Identify which cell holds the provided text, then report its [X, Y] central coordinate. 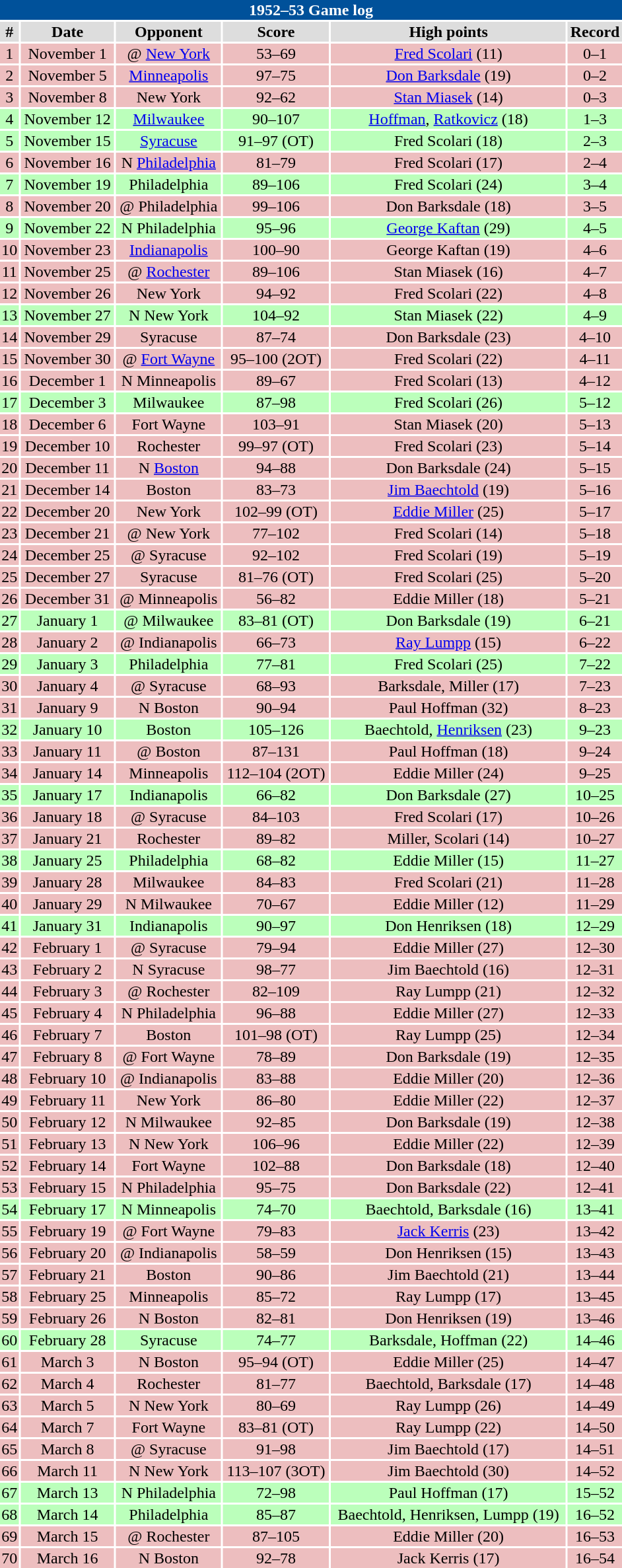
5–21 [595, 599]
February 10 [67, 1078]
January 25 [67, 860]
Don Barksdale (27) [448, 795]
10–25 [595, 795]
58 [9, 1296]
12–35 [595, 1057]
9–24 [595, 751]
38 [9, 860]
30 [9, 686]
23 [9, 533]
74–70 [276, 1209]
February 25 [67, 1296]
66–73 [276, 642]
14 [9, 337]
94–92 [276, 293]
90–97 [276, 926]
79–94 [276, 948]
25 [9, 577]
Fred Scolari (21) [448, 882]
16–52 [595, 1514]
86–80 [276, 1100]
Paul Hoffman (32) [448, 708]
4–10 [595, 337]
December 31 [67, 599]
February 2 [67, 969]
90–94 [276, 708]
105–126 [276, 729]
8–23 [595, 708]
36 [9, 817]
44 [9, 991]
17 [9, 402]
January 29 [67, 904]
18 [9, 424]
68–82 [276, 860]
Ray Lumpp (21) [448, 991]
November 22 [67, 228]
47 [9, 1057]
January 11 [67, 751]
8 [9, 206]
5–13 [595, 424]
57 [9, 1275]
March 13 [67, 1493]
39 [9, 882]
97–75 [276, 75]
Jack Kerris (17) [448, 1558]
November 27 [67, 315]
Fred Scolari (13) [448, 381]
96–88 [276, 1013]
George Kaftan (19) [448, 250]
March 16 [67, 1558]
1–3 [595, 119]
56–82 [276, 599]
4–8 [595, 293]
66 [9, 1471]
81–79 [276, 163]
February 4 [67, 1013]
@ Milwaukee [169, 620]
43 [9, 969]
February 7 [67, 1035]
Don Barksdale (24) [448, 468]
November 19 [67, 184]
85–87 [276, 1514]
40 [9, 904]
11–28 [595, 882]
Fred Scolari (14) [448, 533]
Fred Scolari (19) [448, 555]
December 27 [67, 577]
85–72 [276, 1296]
2–3 [595, 141]
106–96 [276, 1144]
February 1 [67, 948]
George Kaftan (29) [448, 228]
January 14 [67, 773]
14–47 [595, 1362]
Stan Miasek (20) [448, 424]
March 3 [67, 1362]
Jim Baechtold (19) [448, 490]
90–86 [276, 1275]
Baechtold, Henriksen (23) [448, 729]
November 20 [67, 206]
53–69 [276, 54]
Jim Baechtold (16) [448, 969]
102–88 [276, 1166]
December 20 [67, 511]
62 [9, 1384]
December 1 [67, 381]
Ray Lumpp (15) [448, 642]
10 [9, 250]
10–27 [595, 839]
9–23 [595, 729]
69 [9, 1536]
Hoffman, Ratkovicz (18) [448, 119]
Opponent [169, 32]
83–73 [276, 490]
November 15 [67, 141]
61 [9, 1362]
Ray Lumpp (26) [448, 1405]
Don Barksdale (23) [448, 337]
7–23 [595, 686]
Miller, Scolari (14) [448, 839]
89–67 [276, 381]
January 4 [67, 686]
January 31 [67, 926]
5–20 [595, 577]
Ray Lumpp (25) [448, 1035]
15–52 [595, 1493]
November 16 [67, 163]
4–7 [595, 272]
February 3 [67, 991]
77–81 [276, 664]
87–98 [276, 402]
5 [9, 141]
49 [9, 1100]
5–12 [595, 402]
60 [9, 1340]
Date [67, 32]
55 [9, 1231]
Eddie Miller (12) [448, 904]
95–100 (2OT) [276, 359]
12–31 [595, 969]
February 26 [67, 1318]
March 5 [67, 1405]
28 [9, 642]
March 15 [67, 1536]
9 [9, 228]
103–91 [276, 424]
14–50 [595, 1427]
December 6 [67, 424]
102–99 (OT) [276, 511]
Score [276, 32]
13–43 [595, 1253]
82–109 [276, 991]
11–29 [595, 904]
12–41 [595, 1187]
16–53 [595, 1536]
November 1 [67, 54]
94–88 [276, 468]
5–19 [595, 555]
12–37 [595, 1100]
95–75 [276, 1187]
7–22 [595, 664]
12–36 [595, 1078]
13–46 [595, 1318]
12–34 [595, 1035]
Paul Hoffman (18) [448, 751]
January 9 [67, 708]
15 [9, 359]
112–104 (2OT) [276, 773]
68–93 [276, 686]
87–105 [276, 1536]
19 [9, 446]
5–14 [595, 446]
January 3 [67, 664]
14–48 [595, 1384]
February 13 [67, 1144]
27 [9, 620]
5–16 [595, 490]
February 8 [67, 1057]
@ Philadelphia [169, 206]
100–90 [276, 250]
66–82 [276, 795]
Ray Lumpp (22) [448, 1427]
42 [9, 948]
Baechtold, Barksdale (16) [448, 1209]
45 [9, 1013]
Jim Baechtold (30) [448, 1471]
67 [9, 1493]
January 21 [67, 839]
41 [9, 926]
February 19 [67, 1231]
November 12 [67, 119]
81–77 [276, 1384]
Jack Kerris (23) [448, 1231]
6–21 [595, 620]
95–94 (OT) [276, 1362]
Baechtold, Henriksen, Lumpp (19) [448, 1514]
92–78 [276, 1558]
Eddie Miller (15) [448, 860]
Record [595, 32]
Stan Miasek (14) [448, 97]
Barksdale, Hoffman (22) [448, 1340]
87–74 [276, 337]
59 [9, 1318]
High points [448, 32]
Baechtold, Barksdale (17) [448, 1384]
3–5 [595, 206]
12–29 [595, 926]
9–25 [595, 773]
March 8 [67, 1449]
Fred Scolari (18) [448, 141]
24 [9, 555]
Jim Baechtold (21) [448, 1275]
December 10 [67, 446]
12–40 [595, 1166]
Eddie Miller (18) [448, 599]
74–77 [276, 1340]
March 4 [67, 1384]
4–5 [595, 228]
26 [9, 599]
14–49 [595, 1405]
46 [9, 1035]
Fred Scolari (23) [448, 446]
February 11 [67, 1100]
@ Minneapolis [169, 599]
March 14 [67, 1514]
79–83 [276, 1231]
10–26 [595, 817]
13–44 [595, 1275]
4–9 [595, 315]
4–6 [595, 250]
February 14 [67, 1166]
22 [9, 511]
64 [9, 1427]
March 7 [67, 1427]
November 23 [67, 250]
Stan Miasek (22) [448, 315]
Jim Baechtold (17) [448, 1449]
2 [9, 75]
4 [9, 119]
91–98 [276, 1449]
Fred Scolari (24) [448, 184]
21 [9, 490]
92–85 [276, 1122]
72–98 [276, 1493]
Paul Hoffman (17) [448, 1493]
13–41 [595, 1209]
January 10 [67, 729]
84–83 [276, 882]
5–18 [595, 533]
5–15 [595, 468]
54 [9, 1209]
98–77 [276, 969]
95–96 [276, 228]
December 25 [67, 555]
February 15 [67, 1187]
4–12 [595, 381]
December 3 [67, 402]
Don Henriksen (19) [448, 1318]
November 26 [67, 293]
101–98 (OT) [276, 1035]
11–27 [595, 860]
12 [9, 293]
80–69 [276, 1405]
37 [9, 839]
December 11 [67, 468]
14–51 [595, 1449]
48 [9, 1078]
February 17 [67, 1209]
Stan Miasek (16) [448, 272]
13 [9, 315]
February 28 [67, 1340]
Don Henriksen (18) [448, 926]
70–67 [276, 904]
7 [9, 184]
113–107 (3OT) [276, 1471]
1952–53 Game log [311, 10]
N Syracuse [169, 969]
53 [9, 1187]
March 11 [67, 1471]
@ Boston [169, 751]
16–54 [595, 1558]
January 28 [67, 882]
January 18 [67, 817]
84–103 [276, 817]
12–33 [595, 1013]
6 [9, 163]
0–2 [595, 75]
November 25 [67, 272]
2–4 [595, 163]
Don Barksdale (22) [448, 1187]
78–89 [276, 1057]
32 [9, 729]
58–59 [276, 1253]
63 [9, 1405]
89–82 [276, 839]
50 [9, 1122]
12–32 [595, 991]
0–3 [595, 97]
13–42 [595, 1231]
20 [9, 468]
12–38 [595, 1122]
83–88 [276, 1078]
14–46 [595, 1340]
12–30 [595, 948]
81–76 (OT) [276, 577]
51 [9, 1144]
14–52 [595, 1471]
5–17 [595, 511]
February 21 [67, 1275]
35 [9, 795]
January 2 [67, 642]
91–97 (OT) [276, 141]
November 30 [67, 359]
99–97 (OT) [276, 446]
November 29 [67, 337]
31 [9, 708]
4–11 [595, 359]
3 [9, 97]
1 [9, 54]
Eddie Miller (24) [448, 773]
104–92 [276, 315]
0–1 [595, 54]
December 14 [67, 490]
Barksdale, Miller (17) [448, 686]
68 [9, 1514]
29 [9, 664]
Ray Lumpp (17) [448, 1296]
70 [9, 1558]
34 [9, 773]
# [9, 32]
February 20 [67, 1253]
Don Henriksen (15) [448, 1253]
99–106 [276, 206]
3–4 [595, 184]
52 [9, 1166]
February 12 [67, 1122]
33 [9, 751]
77–102 [276, 533]
November 8 [67, 97]
Fred Scolari (11) [448, 54]
87–131 [276, 751]
6–22 [595, 642]
16 [9, 381]
December 21 [67, 533]
November 5 [67, 75]
56 [9, 1253]
65 [9, 1449]
92–62 [276, 97]
12–39 [595, 1144]
13–45 [595, 1296]
January 1 [67, 620]
92–102 [276, 555]
Fred Scolari (26) [448, 402]
11 [9, 272]
82–81 [276, 1318]
January 17 [67, 795]
90–107 [276, 119]
